From the cell containing the given text, extract its center point as (x, y) coordinate. 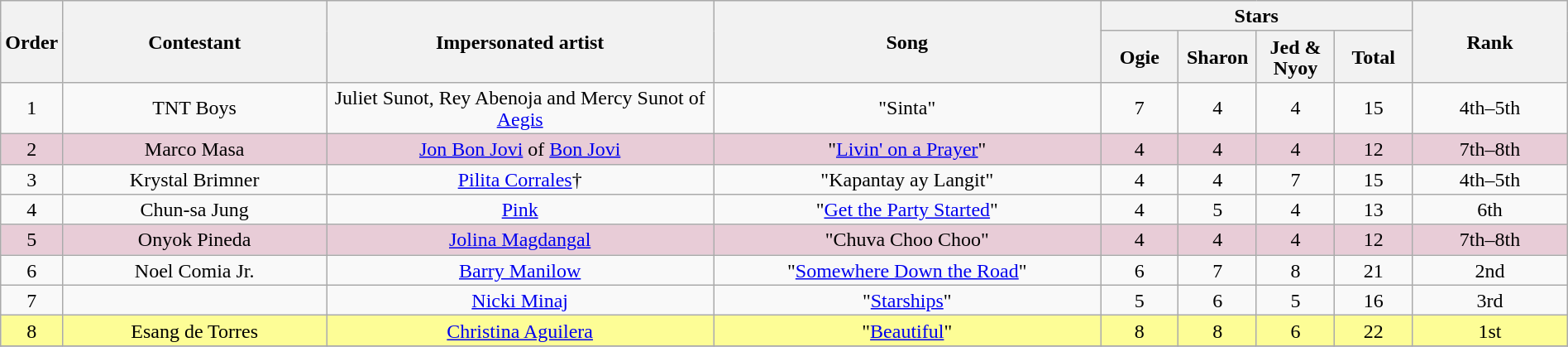
"Livin' on a Prayer" (907, 149)
Ogie (1140, 56)
16 (1374, 300)
3 (31, 179)
Stars (1257, 17)
1 (31, 108)
"Get the Party Started" (907, 210)
Noel Comia Jr. (195, 270)
Chun-sa Jung (195, 210)
Jed & Nyoy (1295, 56)
Rank (1490, 41)
"Sinta" (907, 108)
Onyok Pineda (195, 240)
Pink (520, 210)
"Beautiful" (907, 331)
1st (1490, 331)
"Kapantay ay Langit" (907, 179)
13 (1374, 210)
Christina Aguilera (520, 331)
Nicki Minaj (520, 300)
Marco Masa (195, 149)
22 (1374, 331)
Jolina Magdangal (520, 240)
Order (31, 41)
"Starships" (907, 300)
Song (907, 41)
2 (31, 149)
Impersonated artist (520, 41)
Barry Manilow (520, 270)
3rd (1490, 300)
Jon Bon Jovi of Bon Jovi (520, 149)
"Somewhere Down the Road" (907, 270)
Juliet Sunot, Rey Abenoja and Mercy Sunot of Aegis (520, 108)
Total (1374, 56)
Sharon (1217, 56)
2nd (1490, 270)
Esang de Torres (195, 331)
Pilita Corrales† (520, 179)
6th (1490, 210)
21 (1374, 270)
Krystal Brimner (195, 179)
TNT Boys (195, 108)
Contestant (195, 41)
"Chuva Choo Choo" (907, 240)
